Determine the [x, y] coordinate at the center of the cell enclosing the given text.  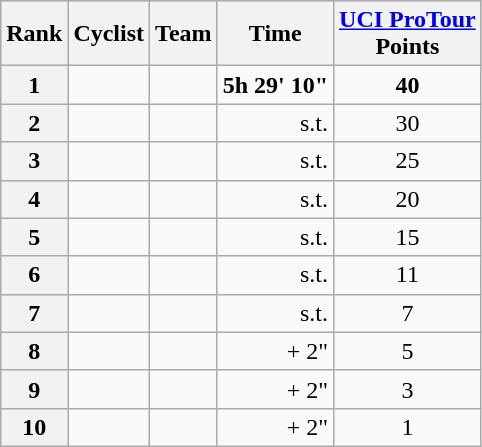
5h 29' 10" [275, 85]
2 [34, 123]
Rank [34, 34]
4 [34, 199]
15 [408, 237]
9 [34, 389]
Time [275, 34]
Team [184, 34]
10 [34, 427]
6 [34, 275]
25 [408, 161]
Cyclist [109, 34]
40 [408, 85]
30 [408, 123]
8 [34, 351]
11 [408, 275]
20 [408, 199]
UCI ProTourPoints [408, 34]
